Scan for the cell matching the given text and deliver its (x, y) coordinate at center. 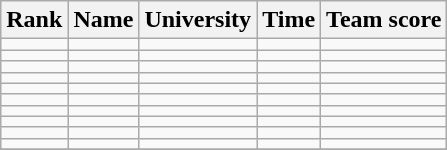
Team score (384, 20)
Time (289, 20)
Rank (34, 20)
University (198, 20)
Name (104, 20)
